Find where the given text appears and provide that cell's center as [x, y] coordinate. 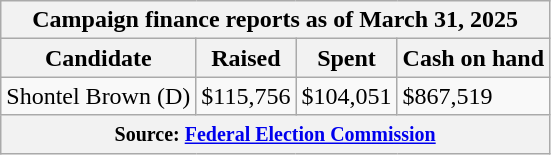
Spent [346, 58]
Candidate [98, 58]
$115,756 [246, 96]
Cash on hand [473, 58]
Raised [246, 58]
$104,051 [346, 96]
$867,519 [473, 96]
Source: Federal Election Commission [276, 134]
Campaign finance reports as of March 31, 2025 [276, 20]
Shontel Brown (D) [98, 96]
